Identify which cell holds the provided text, then report its [x, y] central coordinate. 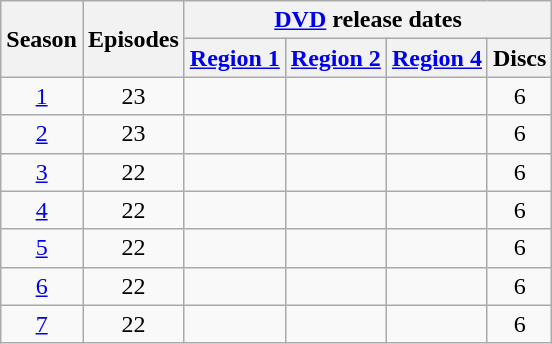
5 [42, 248]
Region 2 [336, 58]
4 [42, 210]
Discs [519, 58]
DVD release dates [368, 20]
Region 1 [234, 58]
Region 4 [436, 58]
7 [42, 324]
Episodes [133, 39]
1 [42, 96]
2 [42, 134]
Season [42, 39]
3 [42, 172]
